Return the (x, y) coordinate for the center point of the cell that contains the specified text.  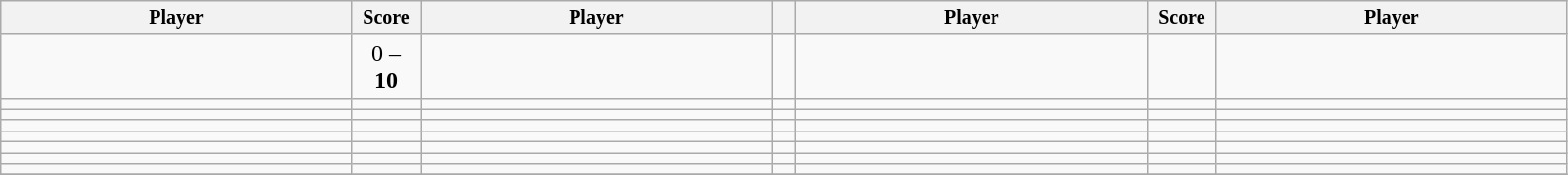
0 – 10 (386, 65)
